Locate the cell with the specified text and output its (X, Y) center coordinate. 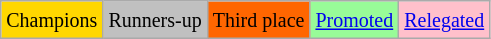
Third place (258, 20)
Runners-up (155, 20)
Relegated (444, 20)
Promoted (354, 20)
Champions (52, 20)
